Pinpoint the cell where the given text exists, returning its [x, y] midpoint coordinate. 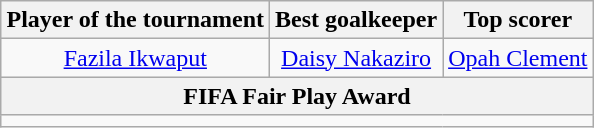
Opah Clement [518, 58]
FIFA Fair Play Award [297, 96]
Best goalkeeper [356, 20]
Player of the tournament [136, 20]
Top scorer [518, 20]
Daisy Nakaziro [356, 58]
Fazila Ikwaput [136, 58]
